Pinpoint the cell where the given text exists, returning its [X, Y] midpoint coordinate. 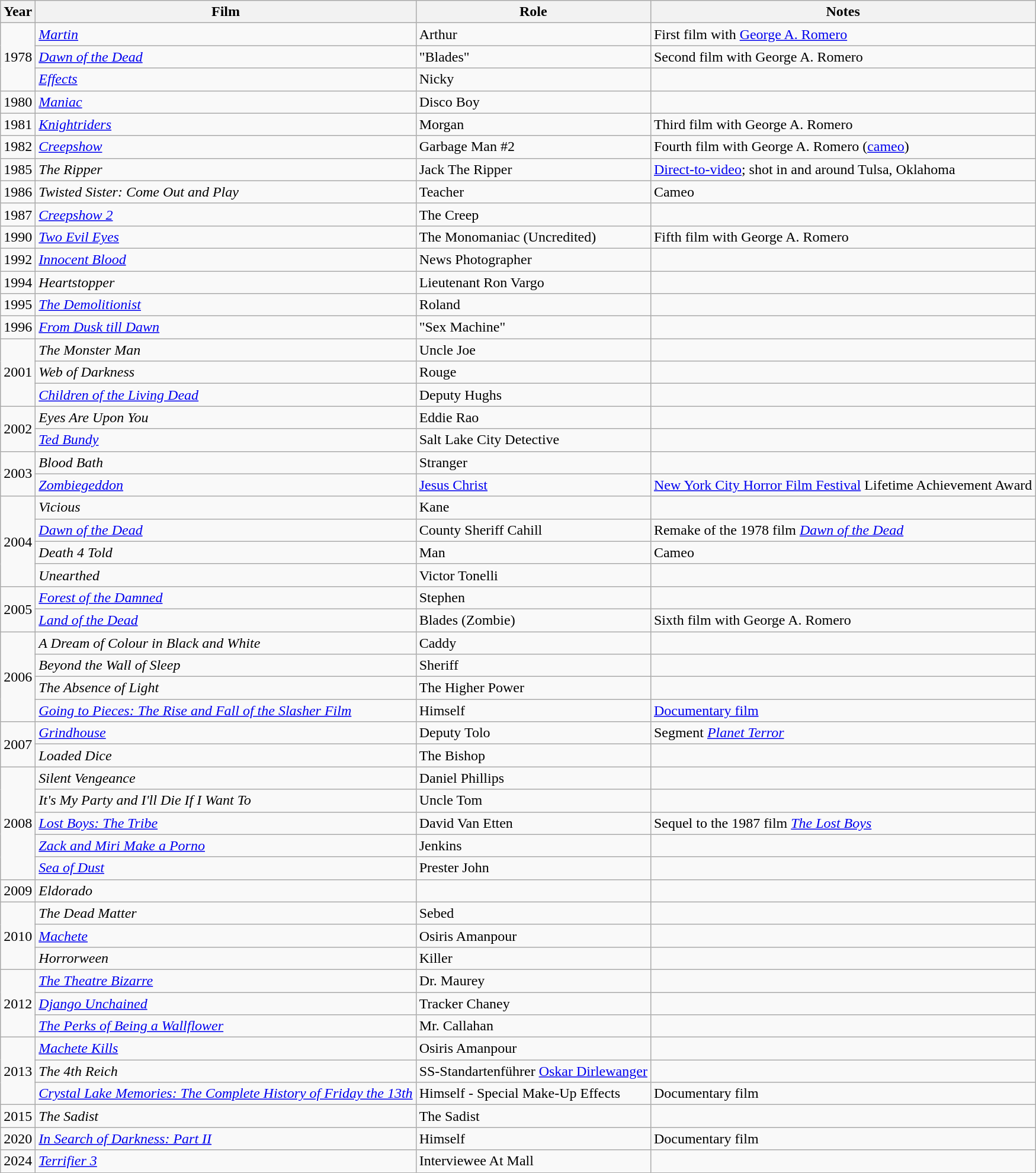
Remake of the 1978 film Dawn of the Dead [842, 530]
Machete [226, 936]
Innocent Blood [226, 259]
Dr. Maurey [533, 981]
Fourth film with George A. Romero (cameo) [842, 147]
Machete Kills [226, 1049]
1982 [18, 147]
Year [18, 12]
Arthur [533, 34]
The Bishop [533, 756]
Django Unchained [226, 1004]
Deputy Hughs [533, 395]
Teacher [533, 192]
1995 [18, 305]
Film [226, 12]
Knightriders [226, 124]
Notes [842, 12]
Jenkins [533, 846]
Sea of Dust [226, 868]
Sebed [533, 913]
Interviewee At Mall [533, 1161]
Morgan [533, 124]
Garbage Man #2 [533, 147]
Silent Vengeance [226, 778]
Salt Lake City Detective [533, 440]
"Blades" [533, 57]
"Sex Machine" [533, 327]
Roland [533, 305]
Prester John [533, 868]
Victor Tonelli [533, 575]
Himself - Special Make-Up Effects [533, 1094]
1987 [18, 214]
Maniac [226, 102]
1994 [18, 282]
Heartstopper [226, 282]
The Perks of Being a Wallflower [226, 1026]
Lost Boys: The Tribe [226, 823]
2024 [18, 1161]
The 4th Reich [226, 1071]
Effects [226, 79]
Sheriff [533, 666]
Killer [533, 958]
The Monster Man [226, 350]
Zack and Miri Make a Porno [226, 846]
The Dead Matter [226, 913]
Jack The Ripper [533, 169]
Terrifier 3 [226, 1161]
1981 [18, 124]
The Ripper [226, 169]
Children of the Living Dead [226, 395]
Deputy Tolo [533, 733]
2004 [18, 541]
Uncle Tom [533, 801]
Kane [533, 507]
Fifth film with George A. Romero [842, 237]
2015 [18, 1116]
1990 [18, 237]
Eddie Rao [533, 417]
Creepshow 2 [226, 214]
Beyond the Wall of Sleep [226, 666]
Third film with George A. Romero [842, 124]
Horrorween [226, 958]
Creepshow [226, 147]
1985 [18, 169]
1996 [18, 327]
Caddy [533, 642]
Daniel Phillips [533, 778]
2002 [18, 429]
1986 [18, 192]
The Creep [533, 214]
A Dream of Colour in Black and White [226, 642]
Second film with George A. Romero [842, 57]
The Demolitionist [226, 305]
The Higher Power [533, 688]
Death 4 Told [226, 552]
Eyes Are Upon You [226, 417]
Sequel to the 1987 film The Lost Boys [842, 823]
Man [533, 552]
Segment Planet Terror [842, 733]
First film with George A. Romero [842, 34]
Unearthed [226, 575]
County Sheriff Cahill [533, 530]
In Search of Darkness: Part II [226, 1139]
It's My Party and I'll Die If I Want To [226, 801]
2001 [18, 372]
Grindhouse [226, 733]
Going to Pieces: The Rise and Fall of the Slasher Film [226, 711]
News Photographer [533, 259]
2009 [18, 891]
Twisted Sister: Come Out and Play [226, 192]
Martin [226, 34]
Disco Boy [533, 102]
2006 [18, 676]
The Absence of Light [226, 688]
Blood Bath [226, 462]
Eldorado [226, 891]
Land of the Dead [226, 620]
Two Evil Eyes [226, 237]
Nicky [533, 79]
Jesus Christ [533, 485]
Zombiegeddon [226, 485]
Stephen [533, 597]
2003 [18, 474]
1980 [18, 102]
Forest of the Damned [226, 597]
Ted Bundy [226, 440]
2008 [18, 823]
From Dusk till Dawn [226, 327]
Rouge [533, 372]
2010 [18, 936]
SS-Standartenführer Oskar Dirlewanger [533, 1071]
2005 [18, 609]
Lieutenant Ron Vargo [533, 282]
Vicious [226, 507]
Role [533, 12]
David Van Etten [533, 823]
The Monomaniac (Uncredited) [533, 237]
Stranger [533, 462]
2007 [18, 744]
Tracker Chaney [533, 1004]
Uncle Joe [533, 350]
2013 [18, 1071]
Sixth film with George A. Romero [842, 620]
Loaded Dice [226, 756]
The Theatre Bizarre [226, 981]
Web of Darkness [226, 372]
1978 [18, 57]
Blades (Zombie) [533, 620]
Mr. Callahan [533, 1026]
2012 [18, 1003]
Crystal Lake Memories: The Complete History of Friday the 13th [226, 1094]
1992 [18, 259]
2020 [18, 1139]
Direct-to-video; shot in and around Tulsa, Oklahoma [842, 169]
New York City Horror Film Festival Lifetime Achievement Award [842, 485]
